Scan for the cell matching the given text and deliver its (x, y) coordinate at center. 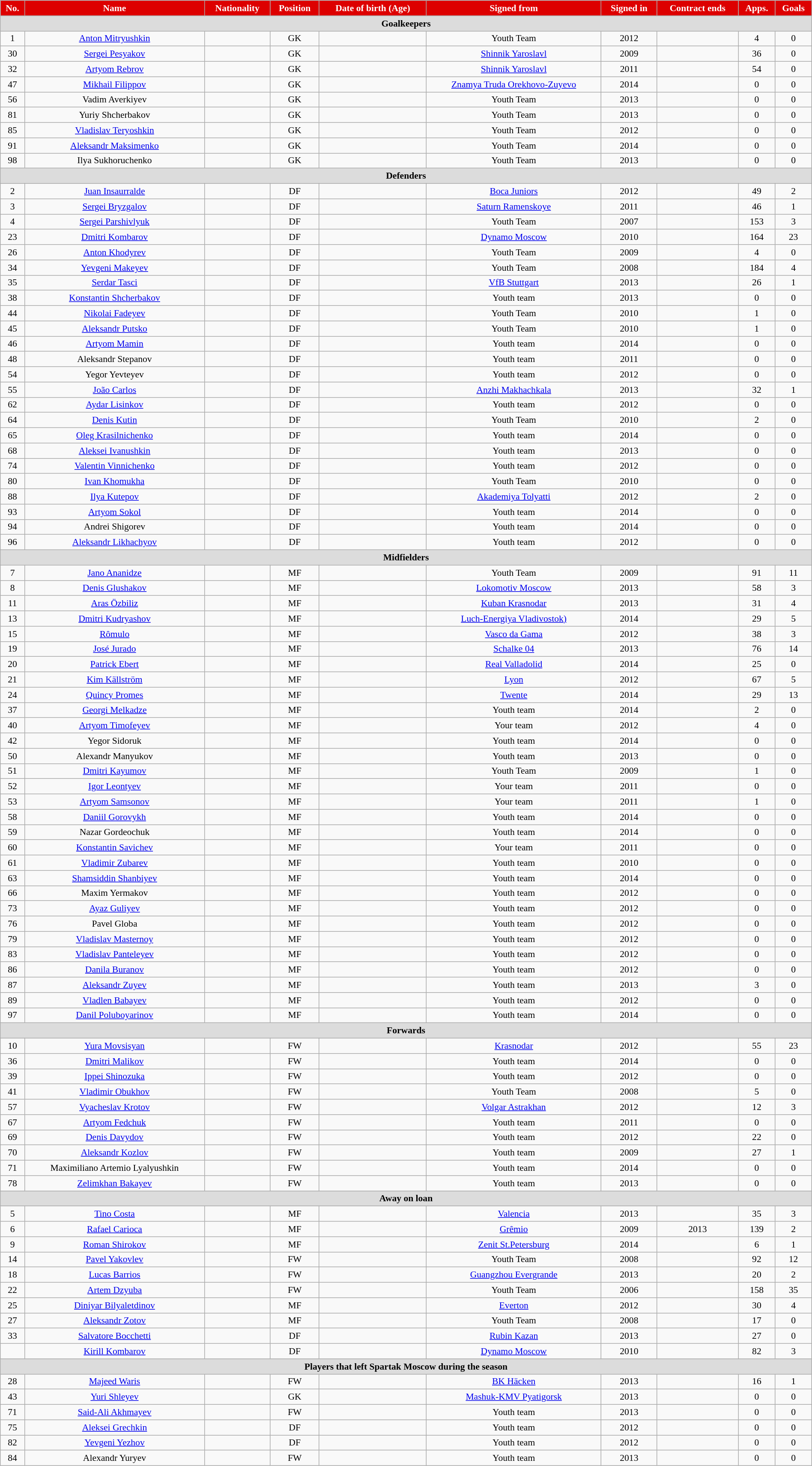
34 (13, 268)
Vladislav Panteleyev (115, 954)
Znamya Truda Orekhovo-Zuyevo (513, 84)
Shamsiddin Shanbiyev (115, 878)
Aleksandr Zotov (115, 1321)
84 (13, 1458)
Valencia (513, 1214)
164 (757, 237)
21 (13, 680)
Nikolai Fadeyev (115, 314)
73 (13, 909)
Date of birth (Age) (373, 8)
Ilya Sukhoruchenko (115, 161)
Aydar Lisinkov (115, 405)
Denis Glushakov (115, 588)
65 (13, 436)
19 (13, 649)
Aleksandr Maksimenko (115, 146)
Georgi Melkadze (115, 710)
Artyom Sokol (115, 512)
Alexandr Manyukov (115, 756)
Akademiya Tolyatti (513, 497)
Signed from (513, 8)
Anton Khodyrev (115, 252)
50 (13, 756)
Vadim Averkiyev (115, 100)
94 (13, 527)
Vladlen Babayev (115, 1000)
Mashuk-KMV Pyatigorsk (513, 1397)
Krasnodar (513, 1046)
57 (13, 1107)
62 (13, 405)
47 (13, 84)
Away on loan (406, 1199)
Ivan Khomukha (115, 482)
Ippei Shinozuka (115, 1077)
37 (13, 710)
97 (13, 1015)
Alexandr Yuryev (115, 1458)
96 (13, 542)
158 (757, 1290)
24 (13, 695)
88 (13, 497)
Igor Leontyev (115, 787)
Aleksandr Likhachyov (115, 542)
Aleksandr Zuyev (115, 985)
Dmitri Kayumov (115, 771)
68 (13, 451)
José Jurado (115, 649)
Grêmio (513, 1229)
Vladimir Obukhov (115, 1092)
Tino Costa (115, 1214)
Artyom Samsonov (115, 802)
Artyom Rebrov (115, 69)
184 (757, 268)
59 (13, 832)
49 (757, 191)
Konstantin Savichev (115, 848)
60 (13, 848)
Ilya Kutepov (115, 497)
16 (757, 1382)
Dmitri Kudryashov (115, 619)
139 (757, 1229)
Goalkeepers (406, 24)
Goals (793, 8)
153 (757, 222)
Said-Ali Akhmayev (115, 1412)
28 (13, 1382)
7 (13, 573)
56 (13, 100)
63 (13, 878)
53 (13, 802)
Artyom Fedchuk (115, 1122)
Yevgeni Makeyev (115, 268)
51 (13, 771)
Yuriy Shcherbakov (115, 115)
Rafael Carioca (115, 1229)
Danil Poluboyarinov (115, 1015)
Name (115, 8)
Players that left Spartak Moscow during the season (406, 1367)
Diniyar Bilyaletdinov (115, 1305)
31 (757, 604)
Yura Movsisyan (115, 1046)
45 (13, 329)
Lyon (513, 680)
52 (13, 787)
86 (13, 970)
93 (13, 512)
Vyacheslav Krotov (115, 1107)
Andrei Shigorev (115, 527)
75 (13, 1427)
Defenders (406, 176)
Real Valladolid (513, 664)
78 (13, 1183)
83 (13, 954)
Salvatore Bocchetti (115, 1336)
Danila Buranov (115, 970)
Luch-Energiya Vladivostok) (513, 619)
Oleg Krasilnichenko (115, 436)
Artyom Mamin (115, 344)
Majeed Waris (115, 1382)
Lucas Barrios (115, 1275)
Pavel Globa (115, 924)
Jano Ananidze (115, 573)
80 (13, 482)
Aleksandr Kozlov (115, 1153)
Vladimir Zubarev (115, 863)
Artyom Timofeyev (115, 726)
Vasco da Gama (513, 634)
Daniil Gorovykh (115, 817)
Denis Kutin (115, 420)
Lokomotiv Moscow (513, 588)
Midfielders (406, 558)
Ayaz Guliyev (115, 909)
Aras Özbiliz (115, 604)
9 (13, 1245)
15 (13, 634)
Yegor Yevteyev (115, 374)
42 (13, 741)
Zelimkhan Bakayev (115, 1183)
BK Häcken (513, 1382)
Kim Källström (115, 680)
2006 (629, 1290)
Apps. (757, 8)
Forwards (406, 1031)
41 (13, 1092)
10 (13, 1046)
79 (13, 939)
2007 (629, 222)
Patrick Ebert (115, 664)
Dmitri Malikov (115, 1061)
61 (13, 863)
Serdar Tasci (115, 283)
Saturn Ramenskoye (513, 206)
Rubin Kazan (513, 1336)
Sergei Pesyakov (115, 54)
Aleksandr Putsko (115, 329)
Yegor Sidoruk (115, 741)
Mikhail Filippov (115, 84)
Sergei Parshivlyuk (115, 222)
Aleksandr Stepanov (115, 359)
Contract ends (698, 8)
Aleksei Grechkin (115, 1427)
Vladislav Teryoshkin (115, 130)
Kuban Krasnodar (513, 604)
Quincy Promes (115, 695)
48 (13, 359)
98 (13, 161)
Boca Juniors (513, 191)
74 (13, 466)
Yuri Shleyev (115, 1397)
Dmitri Kombarov (115, 237)
Zenit St.Petersburg (513, 1245)
Denis Davydov (115, 1137)
87 (13, 985)
40 (13, 726)
Maximiliano Artemio Lyalyushkin (115, 1168)
Valentin Vinnichenko (115, 466)
44 (13, 314)
81 (13, 115)
Maxim Yermakov (115, 893)
Schalke 04 (513, 649)
66 (13, 893)
18 (13, 1275)
Pavel Yakovlev (115, 1260)
Artem Dzyuba (115, 1290)
Nazar Gordeochuk (115, 832)
Rômulo (115, 634)
João Carlos (115, 390)
Nationality (237, 8)
33 (13, 1336)
85 (13, 130)
Signed in (629, 8)
Juan Insaurralde (115, 191)
17 (757, 1321)
Twente (513, 695)
Konstantin Shcherbakov (115, 298)
Anton Mitryushkin (115, 39)
Vladislav Masternoy (115, 939)
43 (13, 1397)
Sergei Bryzgalov (115, 206)
8 (13, 588)
Anzhi Makhachkala (513, 390)
92 (757, 1260)
Yevgeni Yezhov (115, 1443)
Aleksei Ivanushkin (115, 451)
Volgar Astrakhan (513, 1107)
No. (13, 8)
64 (13, 420)
Position (295, 8)
Guangzhou Evergrande (513, 1275)
Everton (513, 1305)
89 (13, 1000)
69 (13, 1137)
Roman Shirokov (115, 1245)
70 (13, 1153)
VfB Stuttgart (513, 283)
Kirill Kombarov (115, 1351)
39 (13, 1077)
